For the text-containing cell, return its midpoint in (X, Y) coordinate format. 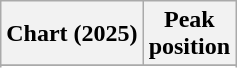
Chart (2025) (72, 34)
Peakposition (189, 34)
